Detect which cell encompasses the target text, then output its [x, y] center coordinate. 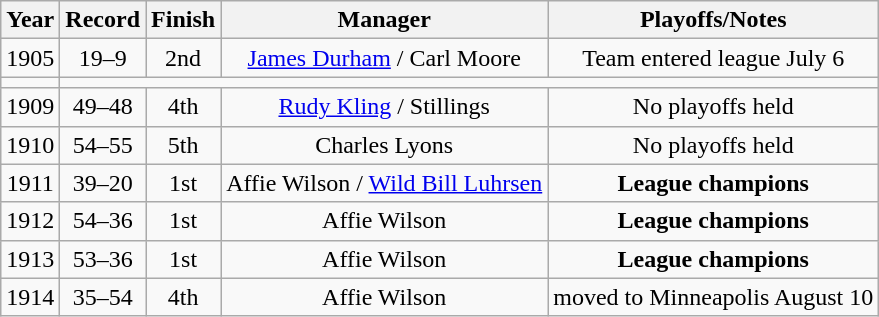
1905 [30, 58]
1909 [30, 107]
James Durham / Carl Moore [384, 58]
19–9 [103, 58]
1913 [30, 259]
35–54 [103, 297]
53–36 [103, 259]
Rudy Kling / Stillings [384, 107]
Team entered league July 6 [714, 58]
1912 [30, 221]
54–36 [103, 221]
Playoffs/Notes [714, 20]
1910 [30, 145]
Manager [384, 20]
5th [184, 145]
Record [103, 20]
Finish [184, 20]
54–55 [103, 145]
Year [30, 20]
Affie Wilson / Wild Bill Luhrsen [384, 183]
1911 [30, 183]
49–48 [103, 107]
39–20 [103, 183]
2nd [184, 58]
Charles Lyons [384, 145]
1914 [30, 297]
moved to Minneapolis August 10 [714, 297]
